From the cell containing the given text, extract its center point as (X, Y) coordinate. 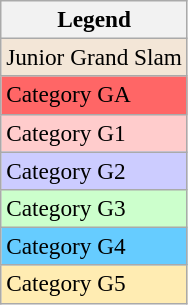
Category G2 (94, 170)
Category G3 (94, 208)
Category GA (94, 95)
Junior Grand Slam (94, 57)
Category G4 (94, 246)
Category G5 (94, 284)
Category G1 (94, 133)
Legend (94, 19)
